For the text-containing cell, return its midpoint in (X, Y) coordinate format. 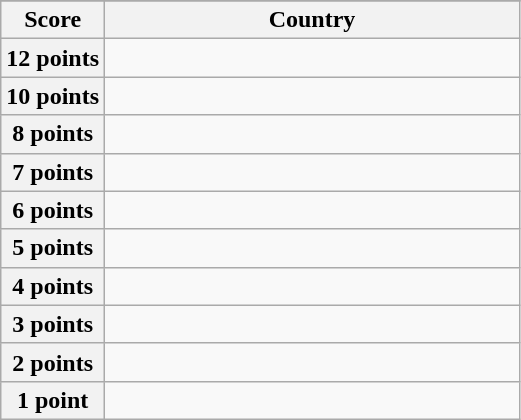
8 points (53, 134)
Score (53, 20)
5 points (53, 248)
3 points (53, 324)
10 points (53, 96)
12 points (53, 58)
1 point (53, 400)
7 points (53, 172)
2 points (53, 362)
Country (312, 20)
4 points (53, 286)
6 points (53, 210)
